Return the [X, Y] coordinate for the center point of the cell that contains the specified text.  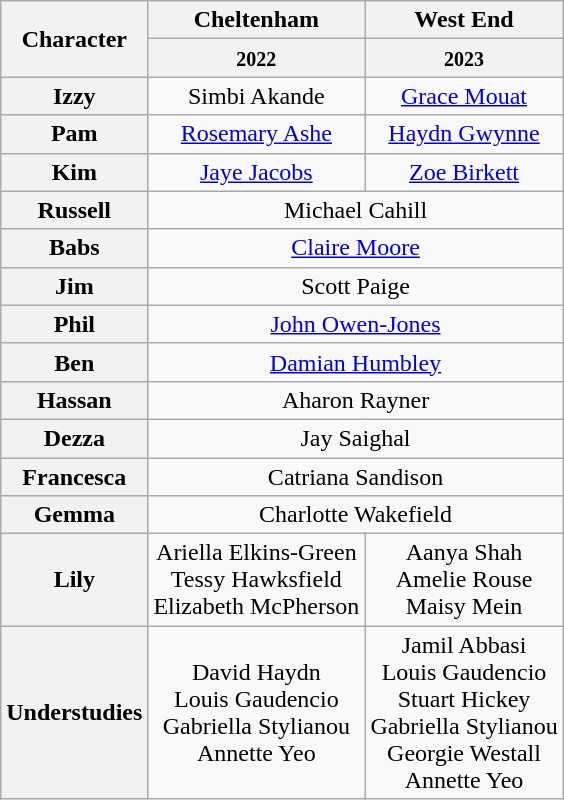
Jay Saighal [356, 438]
West End [464, 20]
Aanya ShahAmelie RouseMaisy Mein [464, 580]
Understudies [74, 712]
David HaydnLouis GaudencioGabriella StylianouAnnette Yeo [256, 712]
Damian Humbley [356, 362]
Jim [74, 286]
Ben [74, 362]
Scott Paige [356, 286]
Simbi Akande [256, 96]
Cheltenham [256, 20]
Kim [74, 172]
Jaye Jacobs [256, 172]
Michael Cahill [356, 210]
Lily [74, 580]
Grace Mouat [464, 96]
John Owen-Jones [356, 324]
Aharon Rayner [356, 400]
Claire Moore [356, 248]
Pam [74, 134]
Charlotte Wakefield [356, 515]
Ariella Elkins-GreenTessy HawksfieldElizabeth McPherson [256, 580]
Jamil AbbasiLouis GaudencioStuart HickeyGabriella StylianouGeorgie WestallAnnette Yeo [464, 712]
Babs [74, 248]
Gemma [74, 515]
Francesca [74, 477]
2023 [464, 58]
Haydn Gwynne [464, 134]
Catriana Sandison [356, 477]
2022 [256, 58]
Russell [74, 210]
Phil [74, 324]
Hassan [74, 400]
Rosemary Ashe [256, 134]
Zoe Birkett [464, 172]
Dezza [74, 438]
Character [74, 39]
Izzy [74, 96]
